For the text-containing cell, return its midpoint in [X, Y] coordinate format. 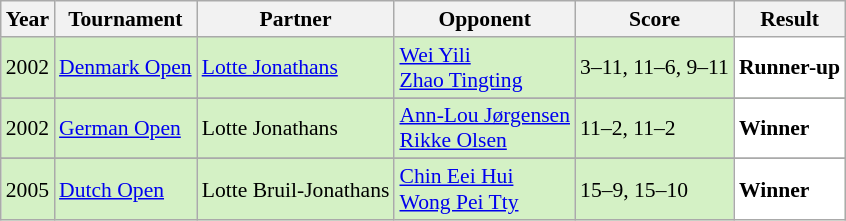
Denmark Open [126, 68]
Runner-up [790, 68]
Chin Eei Hui Wong Pei Tty [484, 190]
Ann-Lou Jørgensen Rikke Olsen [484, 128]
Opponent [484, 19]
11–2, 11–2 [654, 128]
Wei Yili Zhao Tingting [484, 68]
Dutch Open [126, 190]
2005 [28, 190]
Partner [296, 19]
Result [790, 19]
German Open [126, 128]
3–11, 11–6, 9–11 [654, 68]
Lotte Bruil-Jonathans [296, 190]
Score [654, 19]
Tournament [126, 19]
15–9, 15–10 [654, 190]
Year [28, 19]
